Output the (x, y) coordinate of the center of the cell containing the given text.  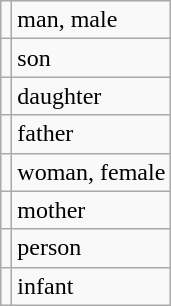
mother (92, 210)
infant (92, 286)
man, male (92, 20)
daughter (92, 96)
son (92, 58)
person (92, 248)
father (92, 134)
woman, female (92, 172)
